Return the (x, y) coordinate for the center point of the cell that contains the specified text.  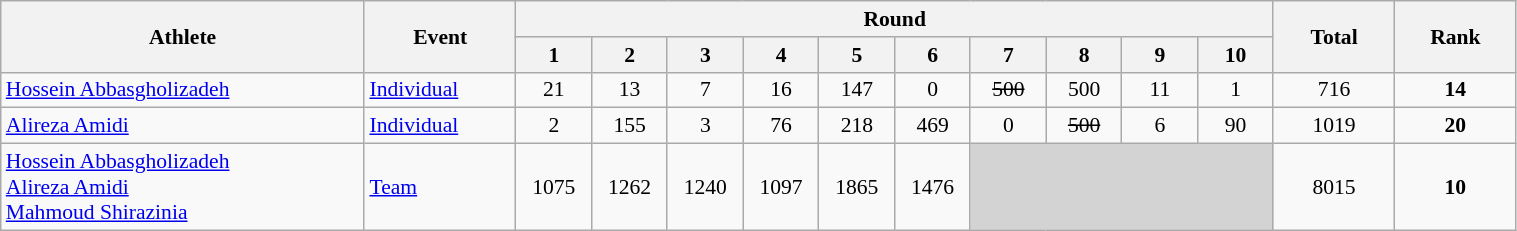
13 (630, 90)
Hossein Abbasgholizadeh (183, 90)
5 (857, 55)
4 (781, 55)
76 (781, 126)
1097 (781, 188)
Round (895, 19)
716 (1334, 90)
Hossein AbbasgholizadehAlireza AmidiMahmoud Shirazinia (183, 188)
Total (1334, 36)
Alireza Amidi (183, 126)
9 (1160, 55)
1262 (630, 188)
20 (1456, 126)
1865 (857, 188)
90 (1236, 126)
1019 (1334, 126)
155 (630, 126)
Event (440, 36)
14 (1456, 90)
Rank (1456, 36)
16 (781, 90)
8015 (1334, 188)
1075 (554, 188)
Team (440, 188)
8 (1084, 55)
469 (933, 126)
21 (554, 90)
1476 (933, 188)
147 (857, 90)
Athlete (183, 36)
1240 (705, 188)
218 (857, 126)
11 (1160, 90)
